Find where the given text appears and provide that cell's center as [X, Y] coordinate. 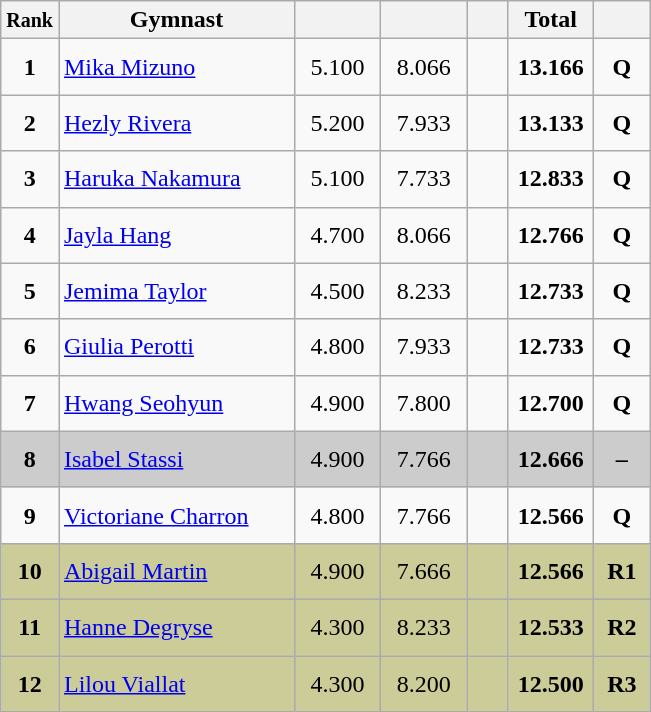
Haruka Nakamura [176, 179]
Abigail Martin [176, 571]
5 [30, 291]
10 [30, 571]
6 [30, 347]
12.766 [551, 235]
Isabel Stassi [176, 459]
Hezly Rivera [176, 123]
7.666 [424, 571]
Giulia Perotti [176, 347]
Hanne Degryse [176, 627]
12.500 [551, 684]
Mika Mizuno [176, 67]
9 [30, 515]
R3 [622, 684]
12.666 [551, 459]
12.533 [551, 627]
1 [30, 67]
7 [30, 403]
11 [30, 627]
Rank [30, 20]
7.733 [424, 179]
13.133 [551, 123]
Jemima Taylor [176, 291]
R1 [622, 571]
12.833 [551, 179]
Gymnast [176, 20]
R2 [622, 627]
8 [30, 459]
4.700 [338, 235]
3 [30, 179]
13.166 [551, 67]
7.800 [424, 403]
2 [30, 123]
8.200 [424, 684]
12 [30, 684]
12.700 [551, 403]
– [622, 459]
Victoriane Charron [176, 515]
4 [30, 235]
Total [551, 20]
Lilou Viallat [176, 684]
Jayla Hang [176, 235]
4.500 [338, 291]
Hwang Seohyun [176, 403]
5.200 [338, 123]
